Locate the cell with the specified text and output its [x, y] center coordinate. 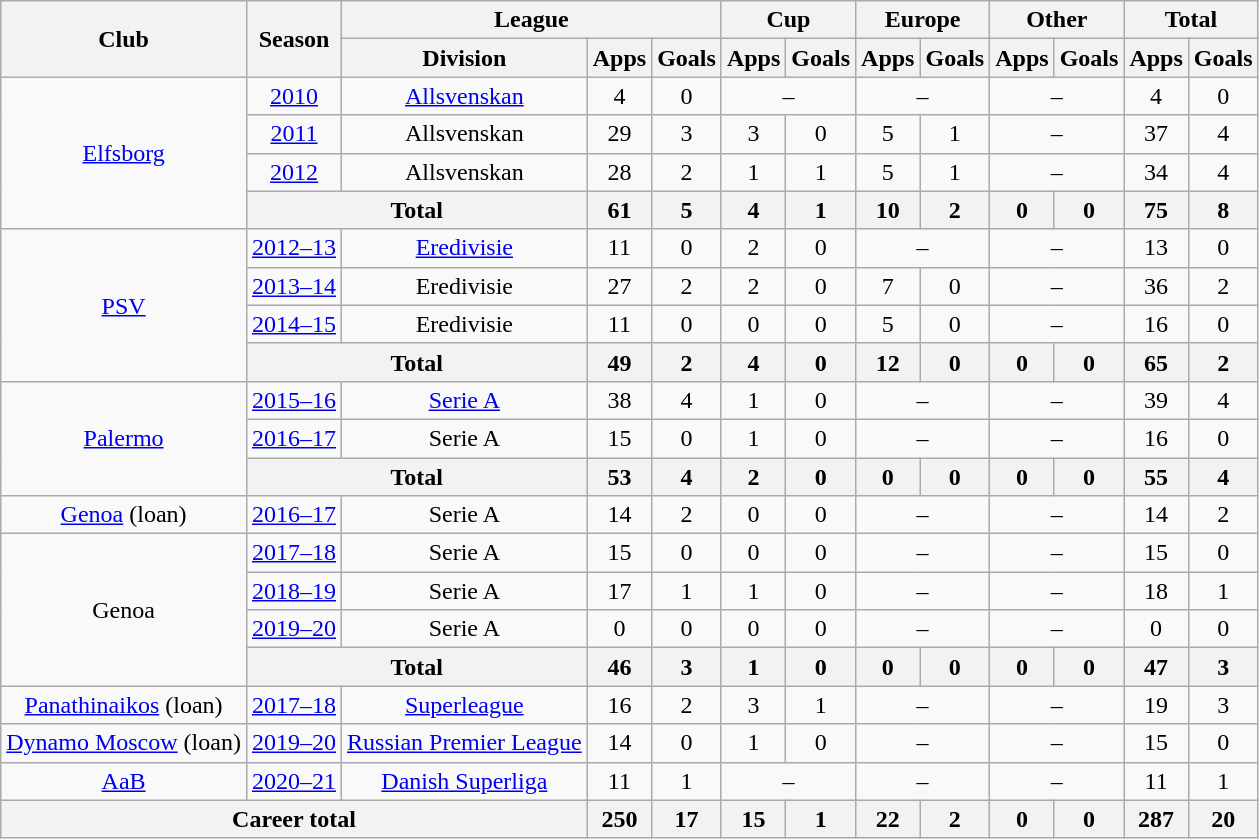
Superleague [465, 705]
2015–16 [294, 400]
75 [1156, 210]
Cup [788, 20]
37 [1156, 134]
38 [619, 400]
10 [888, 210]
39 [1156, 400]
2018–19 [294, 591]
2014–15 [294, 324]
League [532, 20]
13 [1156, 248]
Panathinaikos (loan) [124, 705]
Club [124, 39]
Season [294, 39]
Palermo [124, 438]
Genoa [124, 610]
55 [1156, 477]
36 [1156, 286]
20 [1223, 819]
46 [619, 667]
287 [1156, 819]
49 [619, 362]
47 [1156, 667]
Elfsborg [124, 153]
7 [888, 286]
2013–14 [294, 286]
53 [619, 477]
Division [465, 58]
18 [1156, 591]
61 [619, 210]
Other [1057, 20]
19 [1156, 705]
PSV [124, 305]
Career total [294, 819]
Russian Premier League [465, 743]
22 [888, 819]
28 [619, 172]
8 [1223, 210]
2010 [294, 96]
AaB [124, 781]
12 [888, 362]
2012–13 [294, 248]
27 [619, 286]
Europe [923, 20]
250 [619, 819]
2020–21 [294, 781]
Dynamo Moscow (loan) [124, 743]
2012 [294, 172]
65 [1156, 362]
34 [1156, 172]
2011 [294, 134]
Danish Superliga [465, 781]
29 [619, 134]
Genoa (loan) [124, 515]
